Determine the [x, y] coordinate at the center of the cell enclosing the given text.  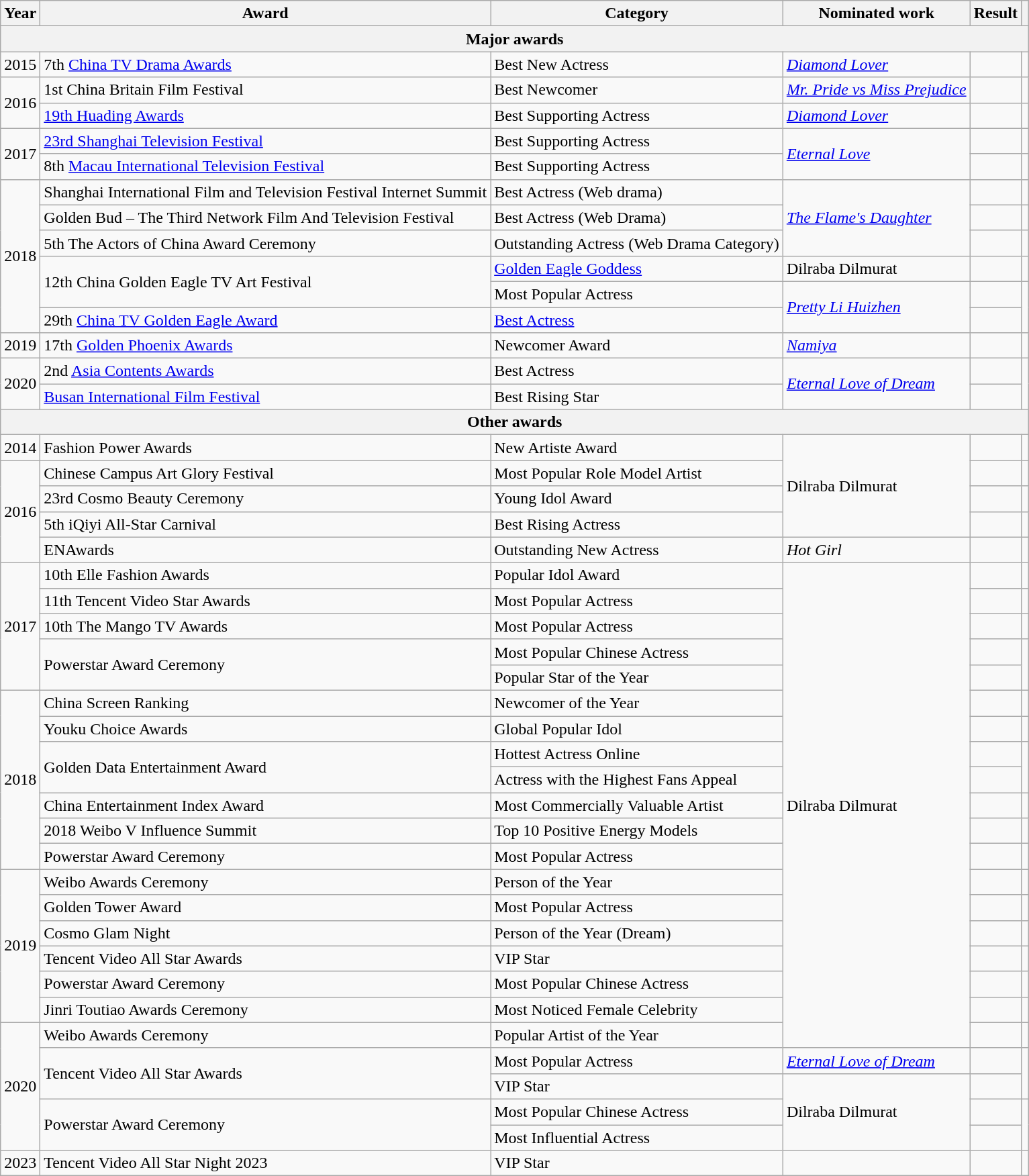
Busan International Film Festival [266, 397]
Result [995, 13]
Other awards [515, 422]
10th Elle Fashion Awards [266, 575]
17th Golden Phoenix Awards [266, 346]
Jinri Toutiao Awards Ceremony [266, 1010]
Person of the Year [637, 882]
Golden Bud – The Third Network Film And Television Festival [266, 217]
Category [637, 13]
Tencent Video All Star Night 2023 [266, 1163]
Year [20, 13]
Global Popular Idol [637, 728]
Eternal Love [877, 154]
Actress with the Highest Fans Appeal [637, 780]
23rd Shanghai Television Festival [266, 141]
2nd Asia Contents Awards [266, 371]
China Entertainment Index Award [266, 805]
Cosmo Glam Night [266, 933]
Newcomer Award [637, 346]
Golden Tower Award [266, 908]
Newcomer of the Year [637, 703]
Pretty Li Huizhen [877, 307]
Most Popular Role Model Artist [637, 473]
Most Influential Actress [637, 1138]
2018 Weibo V Influence Summit [266, 831]
8th Macau International Television Festival [266, 166]
2015 [20, 64]
Hot Girl [877, 550]
5th iQiyi All-Star Carnival [266, 524]
Golden Data Entertainment Award [266, 767]
Shanghai International Film and Television Festival Internet Summit [266, 192]
Youku Choice Awards [266, 728]
29th China TV Golden Eagle Award [266, 320]
23rd Cosmo Beauty Ceremony [266, 499]
5th The Actors of China Award Ceremony [266, 243]
The Flame's Daughter [877, 217]
Outstanding New Actress [637, 550]
Fashion Power Awards [266, 448]
Popular Idol Award [637, 575]
2014 [20, 448]
Best Rising Actress [637, 524]
ENAwards [266, 550]
New Artiste Award [637, 448]
1st China Britain Film Festival [266, 90]
Nominated work [877, 13]
Most Noticed Female Celebrity [637, 1010]
Person of the Year (Dream) [637, 933]
Best Newcomer [637, 90]
Popular Star of the Year [637, 677]
Best New Actress [637, 64]
Most Commercially Valuable Artist [637, 805]
Young Idol Award [637, 499]
Hottest Actress Online [637, 754]
7th China TV Drama Awards [266, 64]
Golden Eagle Goddess [637, 268]
10th The Mango TV Awards [266, 626]
Popular Artist of the Year [637, 1035]
Mr. Pride vs Miss Prejudice [877, 90]
Namiya [877, 346]
19th Huading Awards [266, 115]
Best Actress (Web Drama) [637, 217]
Award [266, 13]
Outstanding Actress (Web Drama Category) [637, 243]
Best Actress (Web drama) [637, 192]
12th China Golden Eagle TV Art Festival [266, 281]
11th Tencent Video Star Awards [266, 601]
Chinese Campus Art Glory Festival [266, 473]
China Screen Ranking [266, 703]
2023 [20, 1163]
Top 10 Positive Energy Models [637, 831]
Best Rising Star [637, 397]
Major awards [515, 39]
